Determine the (x, y) coordinate at the center of the cell enclosing the given text.  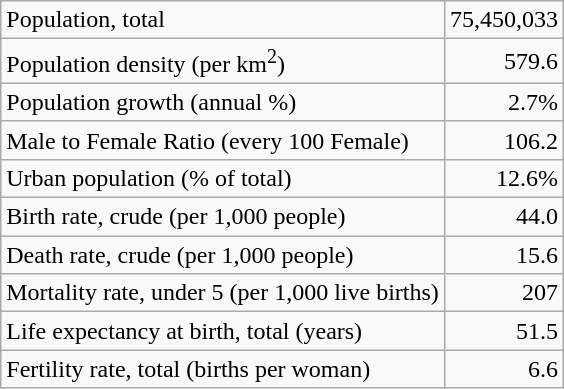
44.0 (504, 217)
2.7% (504, 102)
Male to Female Ratio (every 100 Female) (223, 140)
Population growth (annual %) (223, 102)
Mortality rate, under 5 (per 1,000 live births) (223, 293)
12.6% (504, 178)
Population, total (223, 20)
Birth rate, crude (per 1,000 people) (223, 217)
6.6 (504, 369)
75,450,033 (504, 20)
51.5 (504, 331)
207 (504, 293)
106.2 (504, 140)
579.6 (504, 62)
Fertility rate, total (births per woman) (223, 369)
Population density (per km2) (223, 62)
Death rate, crude (per 1,000 people) (223, 255)
Urban population (% of total) (223, 178)
15.6 (504, 255)
Life expectancy at birth, total (years) (223, 331)
